Return the (X, Y) coordinate for the center point of the cell that contains the specified text.  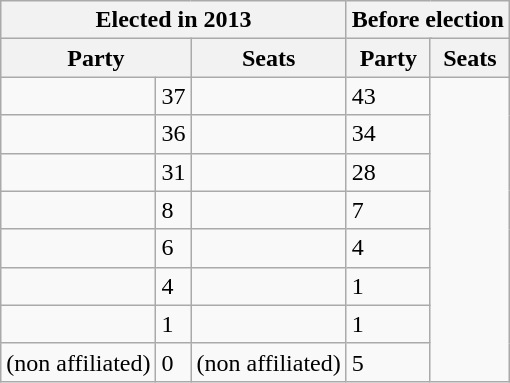
31 (174, 172)
7 (388, 210)
37 (174, 96)
36 (174, 134)
34 (388, 134)
0 (174, 362)
28 (388, 172)
6 (174, 248)
Elected in 2013 (174, 20)
5 (388, 362)
Before election (428, 20)
8 (174, 210)
43 (388, 96)
